Extract the [x, y] coordinate from the center of the cell holding the provided text.  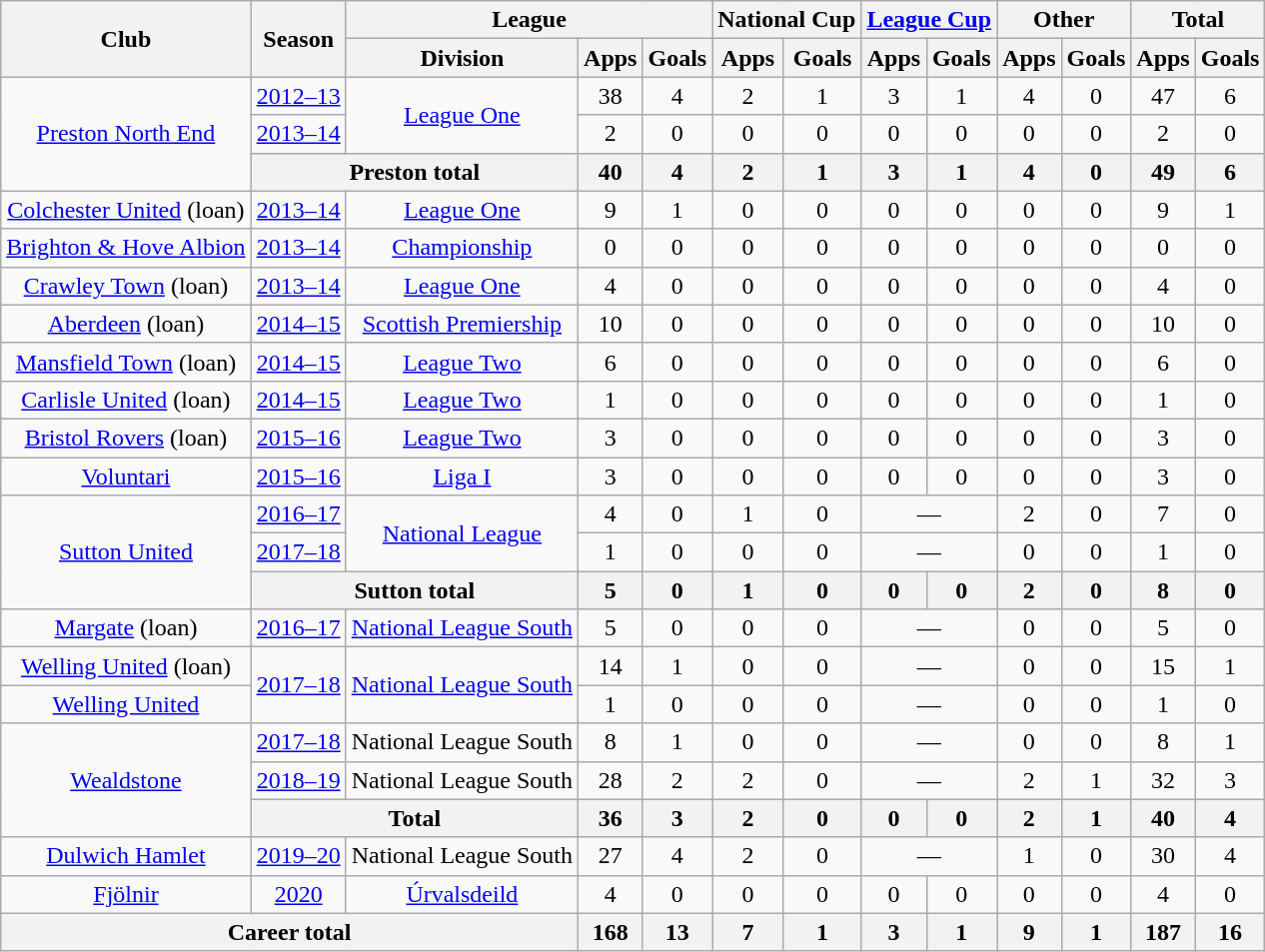
Championship [462, 248]
Scottish Premiership [462, 324]
Úrvalsdeild [462, 894]
16 [1230, 932]
Colchester United (loan) [126, 210]
Fjölnir [126, 894]
Sutton United [126, 552]
Other [1064, 20]
Mansfield Town (loan) [126, 362]
Dulwich Hamlet [126, 856]
15 [1163, 666]
Voluntari [126, 476]
30 [1163, 856]
Liga I [462, 476]
2019–20 [298, 856]
2018–19 [298, 780]
14 [611, 666]
Preston North End [126, 134]
Career total [290, 932]
32 [1163, 780]
2020 [298, 894]
Crawley Town (loan) [126, 286]
Welling United (loan) [126, 666]
47 [1163, 96]
Margate (loan) [126, 628]
Season [298, 39]
League Cup [929, 20]
Wealdstone [126, 780]
13 [677, 932]
36 [611, 818]
Preston total [414, 172]
27 [611, 856]
Bristol Rovers (loan) [126, 438]
Sutton total [414, 590]
2012–13 [298, 96]
187 [1163, 932]
National Cup [787, 20]
Division [462, 58]
National League [462, 533]
Aberdeen (loan) [126, 324]
38 [611, 96]
28 [611, 780]
168 [611, 932]
Brighton & Hove Albion [126, 248]
Club [126, 39]
Welling United [126, 704]
League [530, 20]
Carlisle United (loan) [126, 400]
49 [1163, 172]
